From the cell containing the given text, extract its center point as [x, y] coordinate. 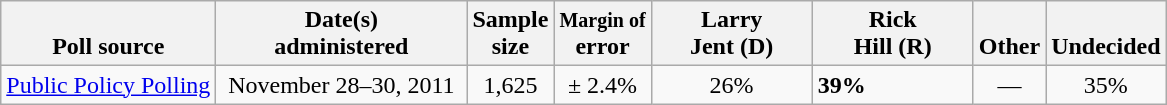
— [1009, 85]
Undecided [1106, 34]
Public Policy Polling [108, 85]
LarryJent (D) [732, 34]
39% [892, 85]
November 28–30, 2011 [342, 85]
35% [1106, 85]
Poll source [108, 34]
± 2.4% [602, 85]
Margin oferror [602, 34]
26% [732, 85]
Samplesize [510, 34]
1,625 [510, 85]
Other [1009, 34]
RickHill (R) [892, 34]
Date(s)administered [342, 34]
